Return (X, Y) of the center of cell containing provided text 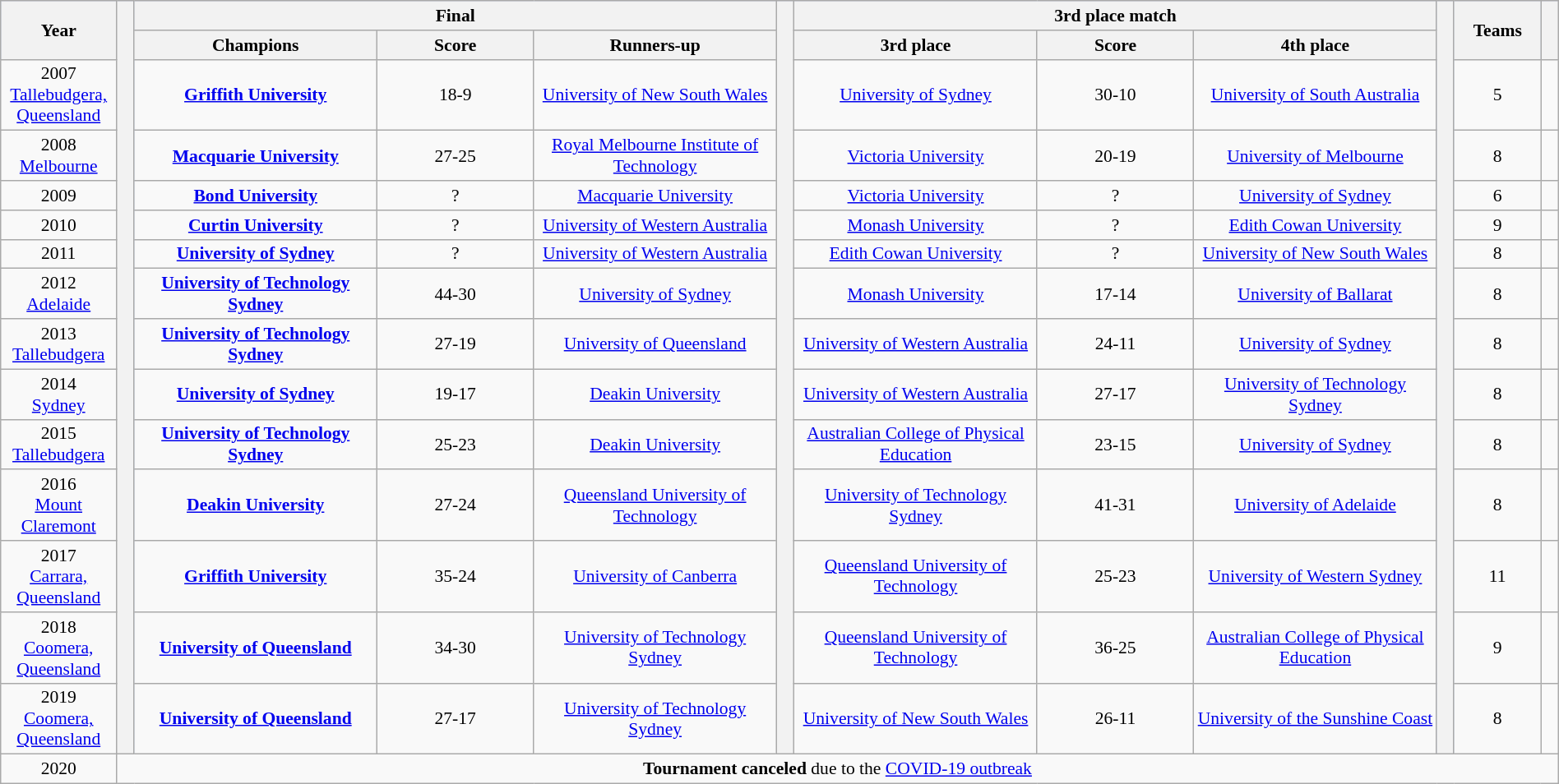
2007Tallebudgera, Queensland (59, 95)
Runners-up (655, 45)
University of the Sunshine Coast (1316, 718)
20-19 (1115, 156)
44-30 (456, 294)
2008Melbourne (59, 156)
27-19 (456, 344)
26-11 (1115, 718)
Curtin University (256, 225)
University of South Australia (1316, 95)
3rd place match (1116, 16)
2012Adelaide (59, 294)
Royal Melbourne Institute of Technology (655, 156)
Teams (1497, 30)
2016Mount Claremont (59, 506)
2019Coomera, Queensland (59, 718)
23-15 (1115, 444)
41-31 (1115, 506)
30-10 (1115, 95)
2020 (59, 769)
19-17 (456, 394)
2013Tallebudgera (59, 344)
University of Ballarat (1316, 294)
Tournament canceled due to the COVID-19 outbreak (838, 769)
36-25 (1115, 648)
17-14 (1115, 294)
2015Tallebudgera (59, 444)
11 (1497, 577)
27-25 (456, 156)
24-11 (1115, 344)
Champions (256, 45)
2018Coomera, Queensland (59, 648)
34-30 (456, 648)
University of Melbourne (1316, 156)
5 (1497, 95)
3rd place (916, 45)
University of Canberra (655, 577)
University of Adelaide (1316, 506)
2011 (59, 254)
2017Carrara, Queensland (59, 577)
Final (456, 16)
2009 (59, 196)
2010 (59, 225)
Bond University (256, 196)
2014Sydney (59, 394)
University of Western Sydney (1316, 577)
35-24 (456, 577)
4th place (1316, 45)
27-24 (456, 506)
6 (1497, 196)
Year (59, 30)
18-9 (456, 95)
